From the cell containing the given text, extract its center point as (X, Y) coordinate. 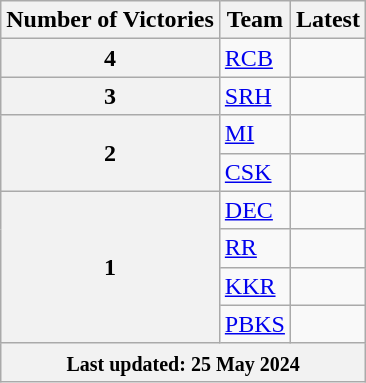
DEC (254, 210)
Last updated: 25 May 2024 (184, 362)
Team (254, 20)
1 (110, 267)
CSK (254, 172)
2 (110, 153)
KKR (254, 286)
Number of Victories (110, 20)
RCB (254, 58)
PBKS (254, 324)
3 (110, 96)
4 (110, 58)
Latest (328, 20)
SRH (254, 96)
RR (254, 248)
MI (254, 134)
